Pinpoint the cell where the given text exists, returning its (x, y) midpoint coordinate. 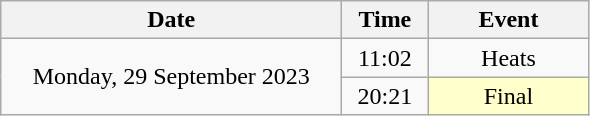
20:21 (385, 96)
Event (508, 20)
11:02 (385, 58)
Final (508, 96)
Monday, 29 September 2023 (172, 77)
Time (385, 20)
Date (172, 20)
Heats (508, 58)
